Find where the given text appears and provide that cell's center as (X, Y) coordinate. 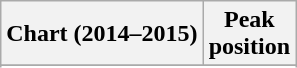
Peakposition (249, 34)
Chart (2014–2015) (102, 34)
